From the cell containing the given text, extract its center point as [X, Y] coordinate. 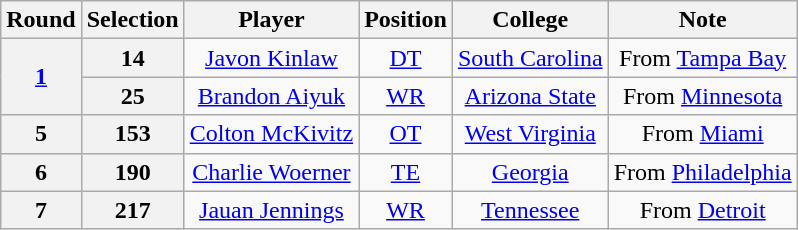
Javon Kinlaw [271, 58]
TE [406, 172]
Selection [132, 20]
OT [406, 134]
South Carolina [530, 58]
From Minnesota [702, 96]
153 [132, 134]
Jauan Jennings [271, 210]
7 [41, 210]
Charlie Woerner [271, 172]
Brandon Aiyuk [271, 96]
Colton McKivitz [271, 134]
From Miami [702, 134]
College [530, 20]
190 [132, 172]
14 [132, 58]
1 [41, 77]
Tennessee [530, 210]
6 [41, 172]
West Virginia [530, 134]
Round [41, 20]
25 [132, 96]
217 [132, 210]
Note [702, 20]
From Tampa Bay [702, 58]
Player [271, 20]
Georgia [530, 172]
Arizona State [530, 96]
Position [406, 20]
From Philadelphia [702, 172]
From Detroit [702, 210]
5 [41, 134]
DT [406, 58]
